Extract the (X, Y) coordinate from the center of the cell holding the provided text.  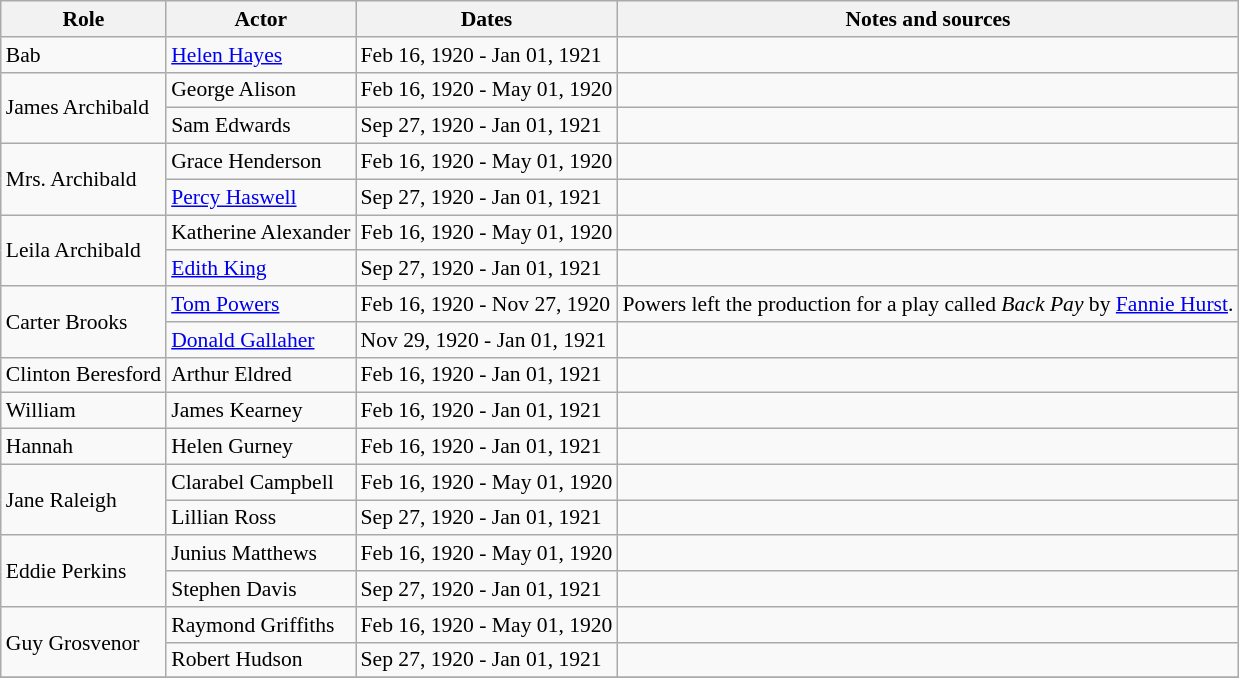
Donald Gallaher (260, 340)
Clarabel Campbell (260, 482)
Edith King (260, 269)
Junius Matthews (260, 554)
Guy Grosvenor (84, 642)
Helen Gurney (260, 447)
Feb 16, 1920 - Nov 27, 1920 (487, 304)
Jane Raleigh (84, 500)
Lillian Ross (260, 518)
Tom Powers (260, 304)
Stephen Davis (260, 589)
Mrs. Archibald (84, 180)
Eddie Perkins (84, 572)
Role (84, 19)
Actor (260, 19)
Nov 29, 1920 - Jan 01, 1921 (487, 340)
Leila Archibald (84, 250)
George Alison (260, 90)
Dates (487, 19)
Hannah (84, 447)
Robert Hudson (260, 660)
James Archibald (84, 108)
Bab (84, 55)
Carter Brooks (84, 322)
Powers left the production for a play called Back Pay by Fannie Hurst. (928, 304)
Notes and sources (928, 19)
James Kearney (260, 411)
William (84, 411)
Sam Edwards (260, 126)
Helen Hayes (260, 55)
Clinton Beresford (84, 375)
Raymond Griffiths (260, 625)
Arthur Eldred (260, 375)
Percy Haswell (260, 197)
Grace Henderson (260, 162)
Katherine Alexander (260, 233)
